Search for the cell housing the specified text and yield its [x, y] center coordinate. 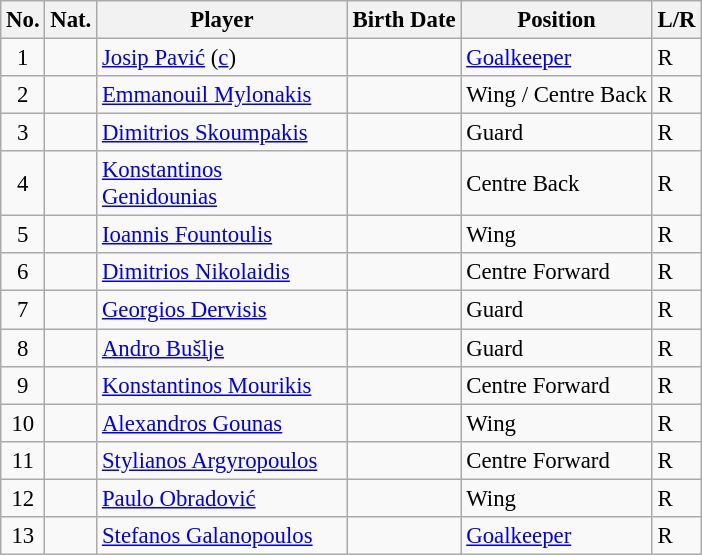
Wing / Centre Back [556, 95]
Birth Date [404, 20]
4 [23, 184]
Player [222, 20]
Andro Bušlje [222, 348]
No. [23, 20]
Konstantinos Mourikis [222, 385]
3 [23, 133]
Centre Back [556, 184]
11 [23, 460]
Dimitrios Nikolaidis [222, 273]
1 [23, 58]
Georgios Dervisis [222, 310]
2 [23, 95]
7 [23, 310]
13 [23, 536]
Position [556, 20]
Josip Pavić (c) [222, 58]
9 [23, 385]
8 [23, 348]
12 [23, 498]
Stylianos Argyropoulos [222, 460]
Alexandros Gounas [222, 423]
Dimitrios Skoumpakis [222, 133]
L/R [676, 20]
Nat. [71, 20]
10 [23, 423]
Emmanouil Mylonakis [222, 95]
5 [23, 235]
Stefanos Galanopoulos [222, 536]
Ioannis Fountoulis [222, 235]
Paulo Obradović [222, 498]
Konstantinos Genidounias [222, 184]
6 [23, 273]
